For the text-containing cell, return its midpoint in [x, y] coordinate format. 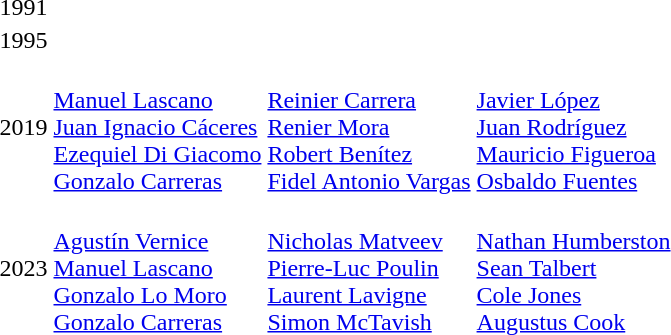
Manuel LascanoJuan Ignacio CáceresEzequiel Di GiacomoGonzalo Carreras [158, 127]
Reinier CarreraRenier MoraRobert BenítezFidel Antonio Vargas [369, 127]
